Capture the cell that displays the provided text and extract its (x, y) central coordinate. 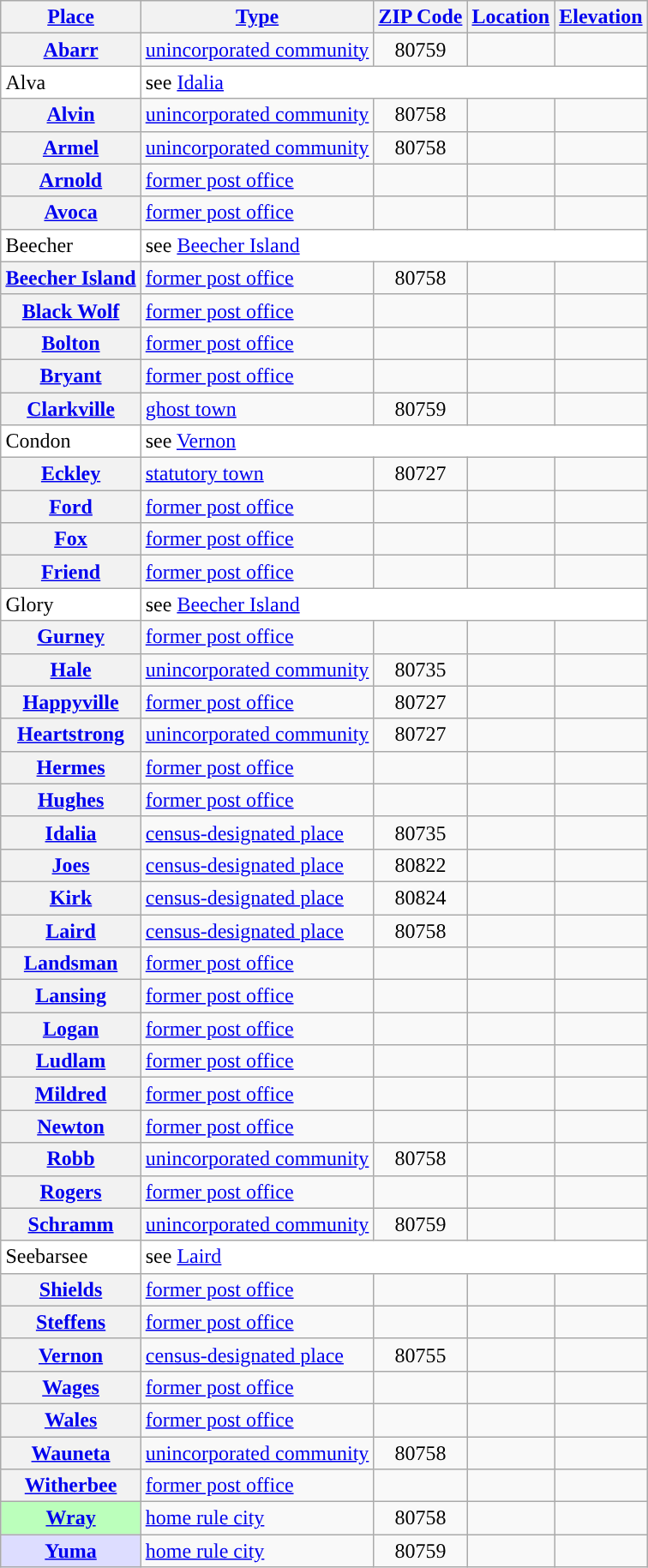
Eckley (70, 474)
Witherbee (70, 1486)
Bryant (70, 375)
Type (257, 17)
Idalia (70, 832)
Heartstrong (70, 735)
Fox (70, 539)
Arnold (70, 180)
Kirk (70, 898)
Newton (70, 1126)
see Vernon (394, 442)
ZIP Code (420, 17)
Robb (70, 1159)
Elevation (601, 17)
Mildred (70, 1094)
Vernon (70, 1355)
Clarkville (70, 409)
Gurney (70, 637)
Beecher (70, 245)
Hermes (70, 767)
see Idalia (394, 82)
Alva (70, 82)
Avoca (70, 213)
Alvin (70, 115)
Ford (70, 507)
Location (511, 17)
Rogers (70, 1192)
Glory (70, 604)
Wages (70, 1387)
Hughes (70, 800)
Schramm (70, 1224)
statutory town (257, 474)
80755 (420, 1355)
Landsman (70, 964)
Friend (70, 572)
Wales (70, 1420)
Happyville (70, 702)
Wray (70, 1518)
see Laird (394, 1257)
Beecher Island (70, 278)
Black Wolf (70, 310)
Hale (70, 670)
Laird (70, 930)
Bolton (70, 343)
Condon (70, 442)
Shields (70, 1289)
80824 (420, 898)
ghost town (257, 409)
Steffens (70, 1322)
Place (70, 17)
Ludlam (70, 1061)
80822 (420, 865)
Armel (70, 147)
Joes (70, 865)
Abarr (70, 50)
Seebarsee (70, 1257)
Yuma (70, 1551)
Logan (70, 1029)
Wauneta (70, 1453)
Lansing (70, 996)
